From the cell containing the given text, extract its center point as [X, Y] coordinate. 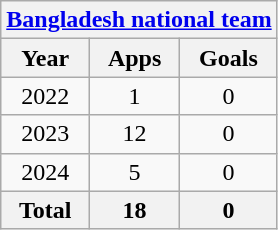
18 [135, 210]
2024 [46, 172]
Total [46, 210]
Apps [135, 58]
2022 [46, 96]
2023 [46, 134]
Year [46, 58]
Bangladesh national team [139, 20]
5 [135, 172]
12 [135, 134]
1 [135, 96]
Goals [229, 58]
